Determine the (X, Y) coordinate at the center of the cell enclosing the given text.  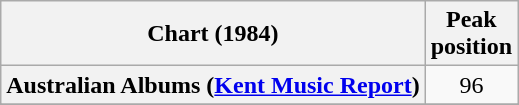
96 (471, 85)
Peakposition (471, 34)
Chart (1984) (213, 34)
Australian Albums (Kent Music Report) (213, 85)
